Capture the cell that displays the provided text and extract its (X, Y) central coordinate. 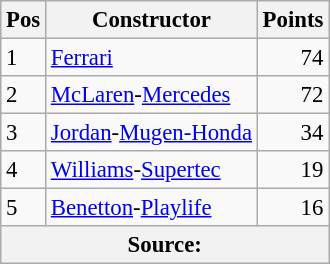
72 (292, 95)
Ferrari (152, 58)
Benetton-Playlife (152, 208)
16 (292, 208)
5 (24, 208)
4 (24, 170)
2 (24, 95)
34 (292, 133)
74 (292, 58)
Jordan-Mugen-Honda (152, 133)
19 (292, 170)
Points (292, 20)
1 (24, 58)
Source: (165, 245)
Williams-Supertec (152, 170)
3 (24, 133)
Constructor (152, 20)
Pos (24, 20)
McLaren-Mercedes (152, 95)
